From the cell containing the given text, extract its center point as (x, y) coordinate. 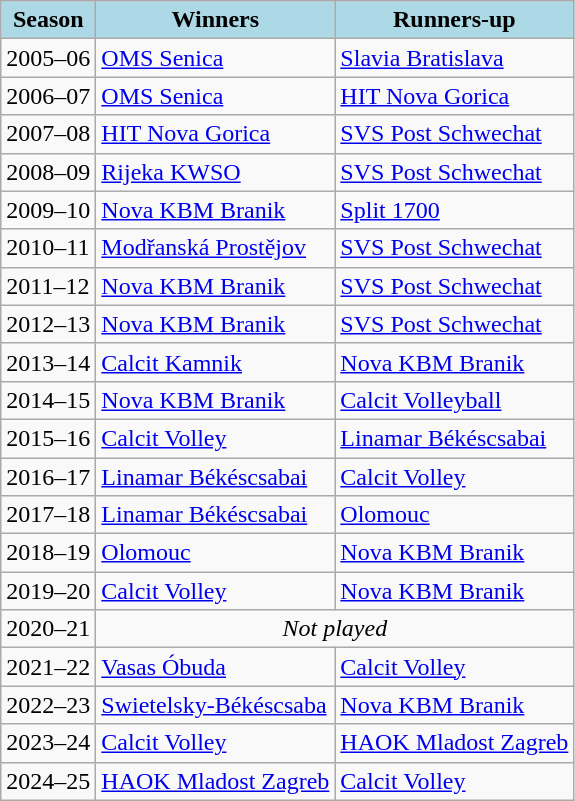
Calcit Volleyball (454, 400)
2009–10 (48, 210)
Slavia Bratislava (454, 58)
Vasas Óbuda (216, 667)
2016–17 (48, 477)
2007–08 (48, 134)
2012–13 (48, 324)
2008–09 (48, 172)
Rijeka KWSO (216, 172)
2017–18 (48, 515)
Modřanská Prostějov (216, 248)
Winners (216, 20)
2022–23 (48, 705)
2018–19 (48, 553)
2019–20 (48, 591)
2024–25 (48, 781)
Not played (335, 629)
2021–22 (48, 667)
Split 1700 (454, 210)
2005–06 (48, 58)
2023–24 (48, 743)
Runners-up (454, 20)
2020–21 (48, 629)
Season (48, 20)
2010–11 (48, 248)
2006–07 (48, 96)
Swietelsky-Békéscsaba (216, 705)
Calcit Kamnik (216, 362)
2015–16 (48, 438)
2014–15 (48, 400)
2011–12 (48, 286)
2013–14 (48, 362)
